Search for the cell housing the specified text and yield its [x, y] center coordinate. 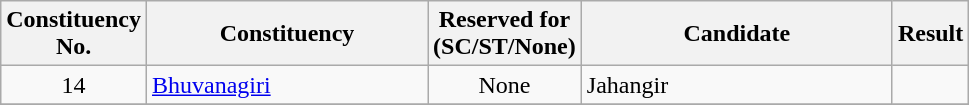
Candidate [736, 34]
Jahangir [736, 85]
Reserved for(SC/ST/None) [505, 34]
Constituency No. [74, 34]
Result [930, 34]
Bhuvanagiri [286, 85]
Constituency [286, 34]
14 [74, 85]
None [505, 85]
